Return (X, Y) of the center of cell containing provided text 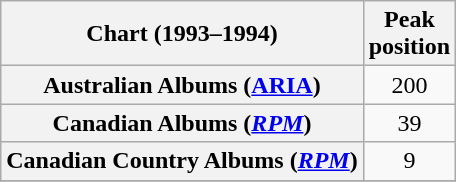
Canadian Albums (RPM) (182, 123)
Peakposition (409, 34)
Canadian Country Albums (RPM) (182, 161)
200 (409, 85)
Chart (1993–1994) (182, 34)
9 (409, 161)
Australian Albums (ARIA) (182, 85)
39 (409, 123)
